Determine the (x, y) coordinate at the center of the cell enclosing the given text.  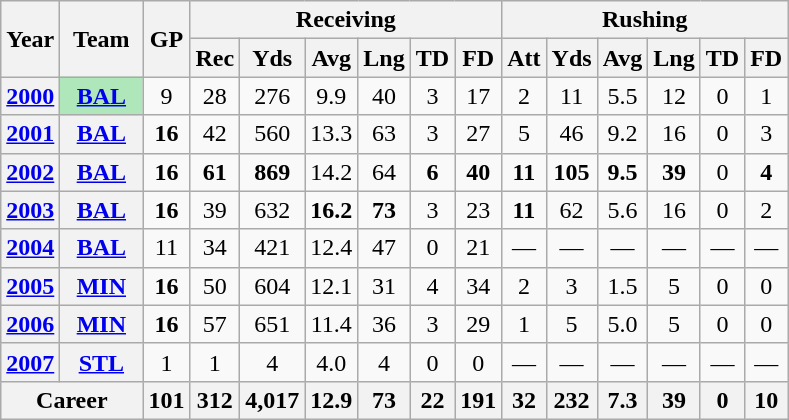
651 (272, 324)
GP (166, 39)
47 (384, 248)
23 (478, 210)
29 (478, 324)
12.4 (332, 248)
16.2 (332, 210)
Year (30, 39)
2001 (30, 134)
Team (102, 39)
11.4 (332, 324)
9.2 (622, 134)
13.3 (332, 134)
12 (674, 96)
5.6 (622, 210)
63 (384, 134)
2006 (30, 324)
2000 (30, 96)
5.5 (622, 96)
46 (572, 134)
7.3 (622, 400)
6 (432, 172)
64 (384, 172)
632 (272, 210)
27 (478, 134)
869 (272, 172)
Career (72, 400)
36 (384, 324)
9 (166, 96)
14.2 (332, 172)
12.9 (332, 400)
421 (272, 248)
61 (215, 172)
42 (215, 134)
2003 (30, 210)
5.0 (622, 324)
604 (272, 286)
4,017 (272, 400)
10 (766, 400)
Rec (215, 58)
Rushing (645, 20)
Receiving (346, 20)
105 (572, 172)
4.0 (332, 362)
191 (478, 400)
Att (524, 58)
2005 (30, 286)
312 (215, 400)
31 (384, 286)
9.9 (332, 96)
101 (166, 400)
1.5 (622, 286)
32 (524, 400)
28 (215, 96)
232 (572, 400)
62 (572, 210)
2002 (30, 172)
2007 (30, 362)
57 (215, 324)
560 (272, 134)
276 (272, 96)
12.1 (332, 286)
21 (478, 248)
22 (432, 400)
17 (478, 96)
STL (102, 362)
9.5 (622, 172)
50 (215, 286)
2004 (30, 248)
